From the cell containing the given text, extract its center point as (x, y) coordinate. 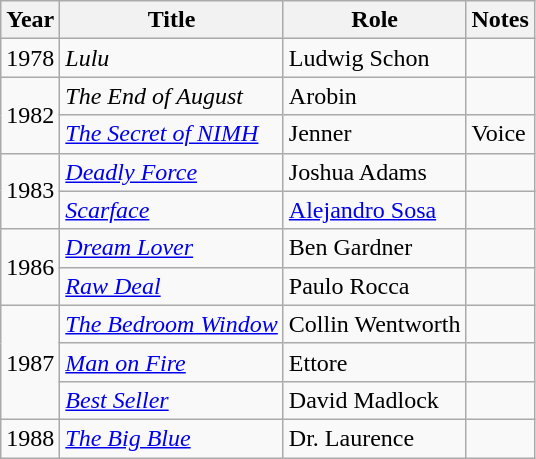
Ettore (374, 362)
Ludwig Schon (374, 58)
Voice (500, 134)
Paulo Rocca (374, 286)
The Secret of NIMH (172, 134)
Role (374, 20)
David Madlock (374, 400)
Year (30, 20)
Dr. Laurence (374, 438)
Notes (500, 20)
Dream Lover (172, 248)
Deadly Force (172, 172)
Best Seller (172, 400)
The End of August (172, 96)
Title (172, 20)
Lulu (172, 58)
1988 (30, 438)
Man on Fire (172, 362)
The Big Blue (172, 438)
Ben Gardner (374, 248)
Raw Deal (172, 286)
1983 (30, 191)
1982 (30, 115)
The Bedroom Window (172, 324)
Collin Wentworth (374, 324)
Joshua Adams (374, 172)
Arobin (374, 96)
1987 (30, 362)
1978 (30, 58)
Jenner (374, 134)
Alejandro Sosa (374, 210)
Scarface (172, 210)
1986 (30, 267)
